Pinpoint the cell where the given text exists, returning its [x, y] midpoint coordinate. 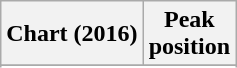
Peak position [189, 34]
Chart (2016) [72, 34]
